Scan for the cell matching the given text and deliver its (X, Y) coordinate at center. 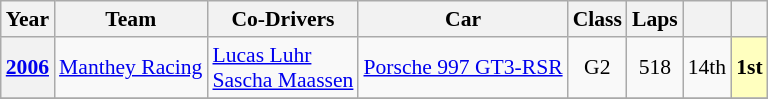
Car (462, 19)
Lucas Luhr Sascha Maassen (282, 68)
Manthey Racing (130, 68)
Porsche 997 GT3-RSR (462, 68)
Laps (655, 19)
Class (598, 19)
2006 (28, 68)
Year (28, 19)
Team (130, 19)
G2 (598, 68)
518 (655, 68)
Co-Drivers (282, 19)
1st (750, 68)
14th (708, 68)
